Scan for the cell matching the given text and deliver its [X, Y] coordinate at center. 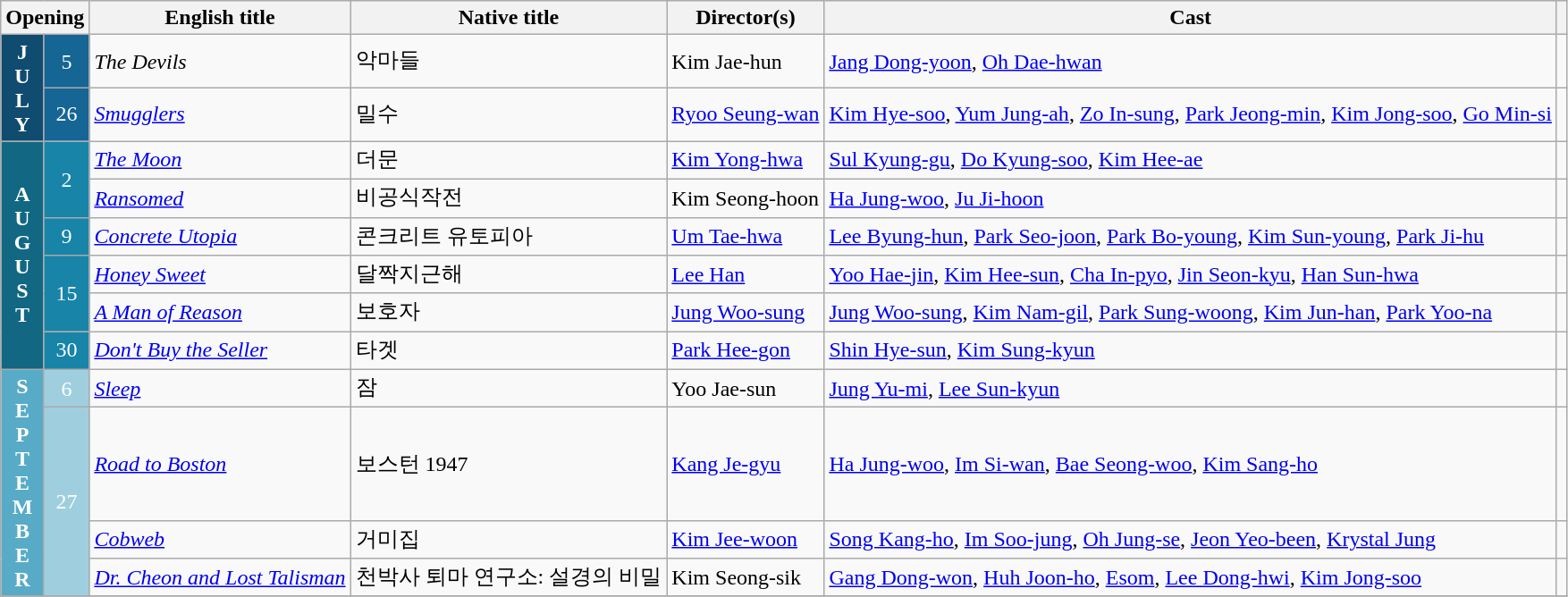
천박사 퇴마 연구소: 설경의 비밀 [509, 577]
Yoo Hae-jin, Kim Hee-sun, Cha In-pyo, Jin Seon-kyu, Han Sun-hwa [1191, 275]
Kang Je-gyu [746, 464]
Um Tae-hwa [746, 236]
5 [66, 62]
Yoo Jae-sun [746, 388]
Ransomed [220, 198]
보스턴 1947 [509, 464]
AUGUST [23, 256]
15 [66, 293]
Shin Hye-sun, Kim Sung-kyun [1191, 350]
2 [66, 179]
Kim Jae-hun [746, 62]
JULY [23, 88]
Honey Sweet [220, 275]
27 [66, 502]
Kim Yong-hwa [746, 161]
The Devils [220, 62]
Native title [509, 18]
Lee Byung-hun, Park Seo-joon, Park Bo-young, Kim Sun-young, Park Ji-hu [1191, 236]
타겟 [509, 350]
Concrete Utopia [220, 236]
Kim Seong-hoon [746, 198]
Sleep [220, 388]
Ryoo Seung-wan [746, 114]
Ha Jung-woo, Ju Ji-hoon [1191, 198]
Ha Jung-woo, Im Si-wan, Bae Seong-woo, Kim Sang-ho [1191, 464]
30 [66, 350]
6 [66, 388]
Lee Han [746, 275]
Jung Woo-sung, Kim Nam-gil, Park Sung-woong, Kim Jun-han, Park Yoo-na [1191, 313]
26 [66, 114]
비공식작전 [509, 198]
Jung Yu-mi, Lee Sun-kyun [1191, 388]
더문 [509, 161]
악마들 [509, 62]
Dr. Cheon and Lost Talisman [220, 577]
Road to Boston [220, 464]
Kim Jee-woon [746, 540]
잠 [509, 388]
Don't Buy the Seller [220, 350]
Gang Dong-won, Huh Joon-ho, Esom, Lee Dong-hwi, Kim Jong-soo [1191, 577]
Cobweb [220, 540]
Song Kang-ho, Im Soo-jung, Oh Jung-se, Jeon Yeo-been, Krystal Jung [1191, 540]
Kim Seong-sik [746, 577]
English title [220, 18]
Jung Woo-sung [746, 313]
콘크리트 유토피아 [509, 236]
밀수 [509, 114]
Jang Dong-yoon, Oh Dae-hwan [1191, 62]
Director(s) [746, 18]
SEPTEMBER [23, 483]
9 [66, 236]
Park Hee-gon [746, 350]
A Man of Reason [220, 313]
The Moon [220, 161]
Kim Hye-soo, Yum Jung-ah, Zo In-sung, Park Jeong-min, Kim Jong-soo, Go Min-si [1191, 114]
Cast [1191, 18]
Sul Kyung-gu, Do Kyung-soo, Kim Hee-ae [1191, 161]
달짝지근해 [509, 275]
Smugglers [220, 114]
Opening [45, 18]
거미집 [509, 540]
보호자 [509, 313]
